Extract the [X, Y] coordinate from the center of the cell holding the provided text.  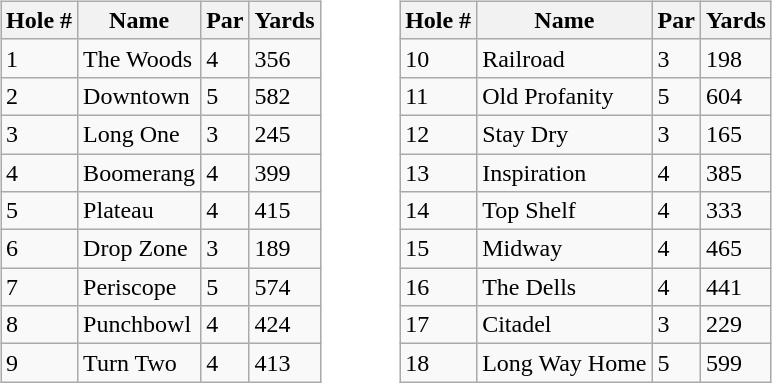
Citadel [564, 325]
13 [438, 173]
Inspiration [564, 173]
Periscope [140, 287]
6 [40, 249]
599 [736, 363]
15 [438, 249]
582 [284, 96]
18 [438, 363]
245 [284, 134]
189 [284, 249]
11 [438, 96]
333 [736, 211]
198 [736, 58]
Top Shelf [564, 211]
385 [736, 173]
465 [736, 249]
14 [438, 211]
2 [40, 96]
Drop Zone [140, 249]
Boomerang [140, 173]
17 [438, 325]
165 [736, 134]
The Woods [140, 58]
441 [736, 287]
12 [438, 134]
Railroad [564, 58]
9 [40, 363]
415 [284, 211]
399 [284, 173]
356 [284, 58]
604 [736, 96]
Turn Two [140, 363]
16 [438, 287]
Stay Dry [564, 134]
Midway [564, 249]
8 [40, 325]
Downtown [140, 96]
229 [736, 325]
424 [284, 325]
7 [40, 287]
Punchbowl [140, 325]
413 [284, 363]
574 [284, 287]
Long Way Home [564, 363]
Long One [140, 134]
Plateau [140, 211]
10 [438, 58]
Old Profanity [564, 96]
1 [40, 58]
The Dells [564, 287]
